Detect which cell encompasses the target text, then output its [X, Y] center coordinate. 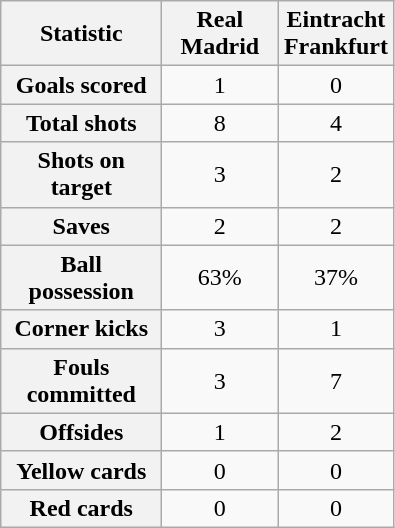
Ball possession [82, 278]
Goals scored [82, 85]
Eintracht Frankfurt [336, 34]
8 [220, 123]
Total shots [82, 123]
7 [336, 380]
Red cards [82, 508]
37% [336, 278]
Yellow cards [82, 470]
Statistic [82, 34]
63% [220, 278]
Shots on target [82, 174]
Offsides [82, 432]
Saves [82, 226]
Fouls committed [82, 380]
4 [336, 123]
Corner kicks [82, 329]
Real Madrid [220, 34]
